Extract the [x, y] coordinate from the center of the cell holding the provided text.  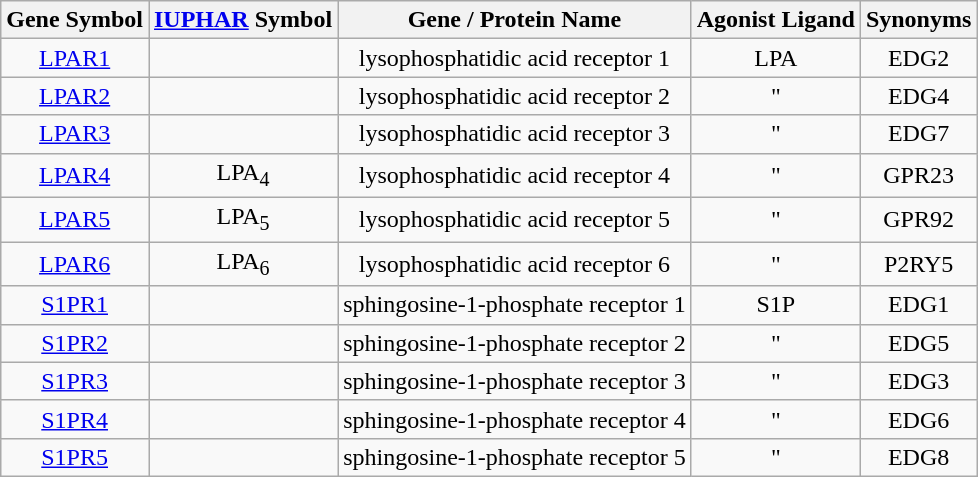
EDG2 [918, 58]
lysophosphatidic acid receptor 5 [515, 219]
LPA [776, 58]
EDG8 [918, 457]
sphingosine-1-phosphate receptor 4 [515, 419]
LPAR3 [75, 134]
lysophosphatidic acid receptor 1 [515, 58]
LPA4 [242, 175]
EDG7 [918, 134]
EDG4 [918, 96]
sphingosine-1-phosphate receptor 3 [515, 381]
EDG5 [918, 343]
LPAR5 [75, 219]
sphingosine-1-phosphate receptor 1 [515, 305]
lysophosphatidic acid receptor 3 [515, 134]
Gene / Protein Name [515, 20]
lysophosphatidic acid receptor 2 [515, 96]
S1PR5 [75, 457]
Agonist Ligand [776, 20]
LPAR2 [75, 96]
sphingosine-1-phosphate receptor 5 [515, 457]
S1PR1 [75, 305]
P2RY5 [918, 264]
S1PR3 [75, 381]
LPAR4 [75, 175]
EDG1 [918, 305]
LPAR6 [75, 264]
EDG6 [918, 419]
IUPHAR Symbol [242, 20]
GPR23 [918, 175]
lysophosphatidic acid receptor 4 [515, 175]
LPAR1 [75, 58]
LPA6 [242, 264]
GPR92 [918, 219]
lysophosphatidic acid receptor 6 [515, 264]
Gene Symbol [75, 20]
sphingosine-1-phosphate receptor 2 [515, 343]
S1P [776, 305]
S1PR4 [75, 419]
LPA5 [242, 219]
EDG3 [918, 381]
S1PR2 [75, 343]
Synonyms [918, 20]
